Find where the given text appears and provide that cell's center as [x, y] coordinate. 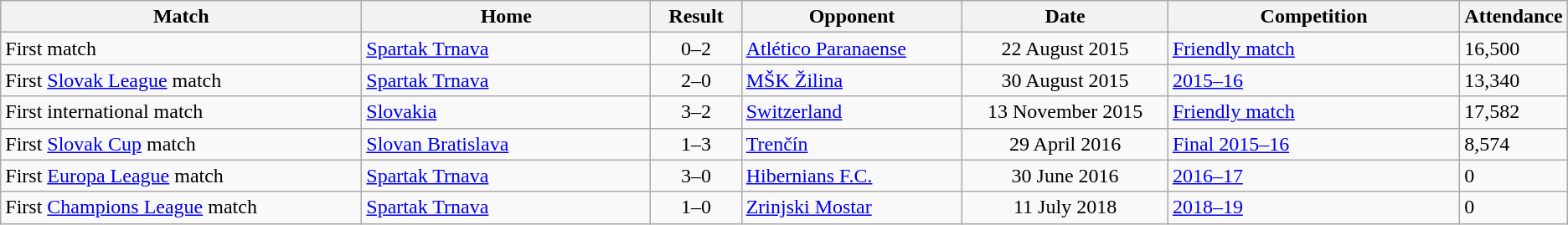
First match [181, 49]
2016–17 [1313, 176]
22 August 2015 [1065, 49]
Final 2015–16 [1313, 144]
2015–16 [1313, 80]
Switzerland [852, 112]
Trenčín [852, 144]
Slovakia [506, 112]
3–2 [696, 112]
11 July 2018 [1065, 207]
First international match [181, 112]
30 August 2015 [1065, 80]
2–0 [696, 80]
Result [696, 17]
29 April 2016 [1065, 144]
13,340 [1514, 80]
16,500 [1514, 49]
Match [181, 17]
13 November 2015 [1065, 112]
Hibernians F.C. [852, 176]
First Europa League match [181, 176]
Opponent [852, 17]
Home [506, 17]
First Champions League match [181, 207]
3–0 [696, 176]
30 June 2016 [1065, 176]
0–2 [696, 49]
Attendance [1514, 17]
8,574 [1514, 144]
2018–19 [1313, 207]
First Slovak Cup match [181, 144]
Date [1065, 17]
Slovan Bratislava [506, 144]
Atlético Paranaense [852, 49]
MŠK Žilina [852, 80]
1–3 [696, 144]
17,582 [1514, 112]
Competition [1313, 17]
First Slovak League match [181, 80]
Zrinjski Mostar [852, 207]
1–0 [696, 207]
